Identify which cell holds the provided text, then report its (X, Y) central coordinate. 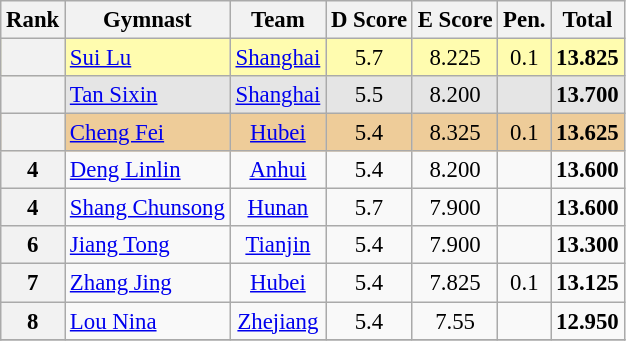
Team (278, 20)
Cheng Fei (148, 133)
7 (33, 283)
Zhang Jing (148, 283)
6 (33, 245)
D Score (370, 20)
Tan Sixin (148, 95)
Tianjin (278, 245)
7.55 (454, 321)
8.325 (454, 133)
13.125 (588, 283)
Sui Lu (148, 58)
Gymnast (148, 20)
Rank (33, 20)
13.700 (588, 95)
Anhui (278, 170)
Zhejiang (278, 321)
8 (33, 321)
8.225 (454, 58)
Shang Chunsong (148, 208)
7.825 (454, 283)
Deng Linlin (148, 170)
13.825 (588, 58)
13.300 (588, 245)
Hunan (278, 208)
13.625 (588, 133)
Lou Nina (148, 321)
Jiang Tong (148, 245)
E Score (454, 20)
5.5 (370, 95)
12.950 (588, 321)
Pen. (524, 20)
Total (588, 20)
